Output the [x, y] coordinate of the center of the cell containing the given text.  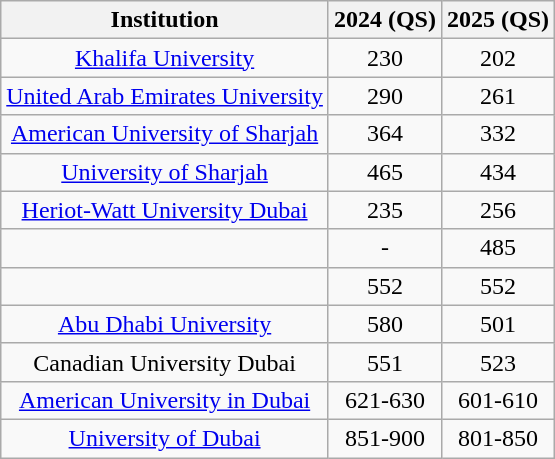
202 [498, 58]
Institution [165, 20]
601-610 [498, 400]
American University of Sharjah [165, 134]
851-900 [384, 438]
Canadian University Dubai [165, 362]
University of Dubai [165, 438]
230 [384, 58]
332 [498, 134]
University of Sharjah [165, 172]
434 [498, 172]
501 [498, 324]
2024 (QS) [384, 20]
621-630 [384, 400]
364 [384, 134]
801-850 [498, 438]
Khalifa University [165, 58]
2025 (QS) [498, 20]
American University in Dubai [165, 400]
580 [384, 324]
485 [498, 248]
Abu Dhabi University [165, 324]
261 [498, 96]
465 [384, 172]
Heriot-Watt University Dubai [165, 210]
523 [498, 362]
290 [384, 96]
551 [384, 362]
256 [498, 210]
- [384, 248]
235 [384, 210]
United Arab Emirates University [165, 96]
